Search for the cell housing the specified text and yield its (x, y) center coordinate. 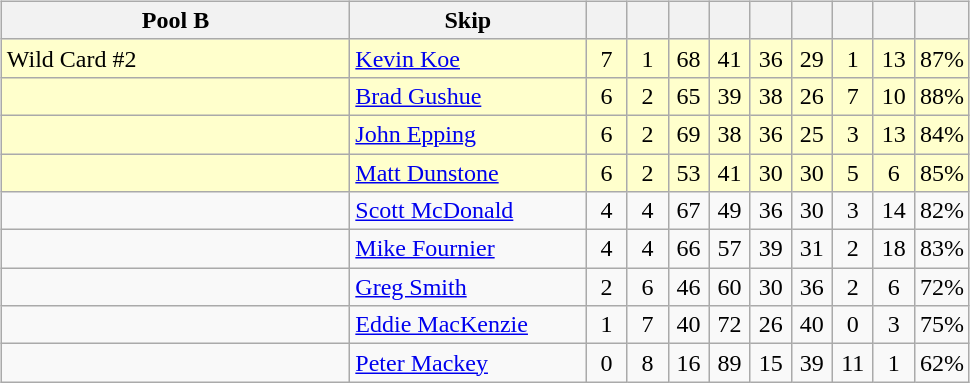
18 (894, 249)
82% (942, 211)
Kevin Koe (468, 58)
16 (688, 363)
Wild Card #2 (176, 58)
31 (812, 249)
65 (688, 96)
60 (730, 287)
66 (688, 249)
Skip (468, 20)
67 (688, 211)
75% (942, 325)
Peter Mackey (468, 363)
84% (942, 134)
72% (942, 287)
68 (688, 58)
Pool B (176, 20)
46 (688, 287)
Mike Fournier (468, 249)
57 (730, 249)
53 (688, 173)
49 (730, 211)
29 (812, 58)
83% (942, 249)
14 (894, 211)
Matt Dunstone (468, 173)
89 (730, 363)
Eddie MacKenzie (468, 325)
10 (894, 96)
87% (942, 58)
11 (852, 363)
Greg Smith (468, 287)
69 (688, 134)
25 (812, 134)
15 (770, 363)
8 (648, 363)
Brad Gushue (468, 96)
72 (730, 325)
John Epping (468, 134)
Scott McDonald (468, 211)
5 (852, 173)
85% (942, 173)
62% (942, 363)
88% (942, 96)
